Output the [X, Y] coordinate of the center of the cell containing the given text.  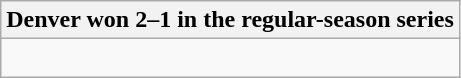
Denver won 2–1 in the regular-season series [230, 20]
